Find where the given text appears and provide that cell's center as [x, y] coordinate. 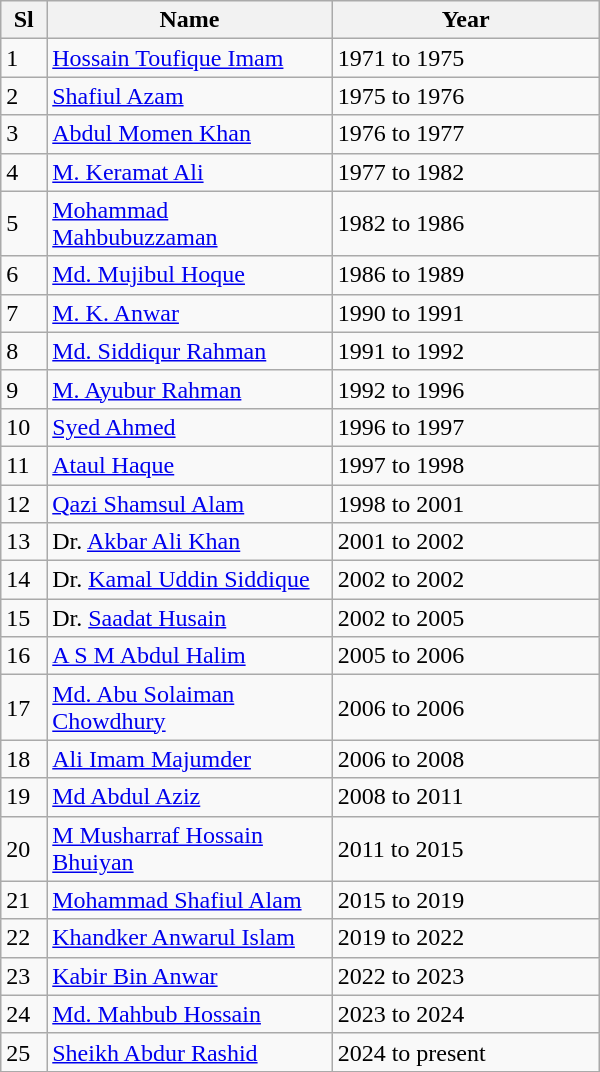
6 [24, 275]
1977 to 1982 [466, 172]
M. Ayubur Rahman [190, 389]
Qazi Shamsul Alam [190, 503]
Dr. Akbar Ali Khan [190, 542]
Ali Imam Majumder [190, 759]
4 [24, 172]
2011 to 2015 [466, 848]
10 [24, 427]
2019 to 2022 [466, 938]
1998 to 2001 [466, 503]
1997 to 1998 [466, 465]
Md. Abu Solaiman Chowdhury [190, 708]
11 [24, 465]
22 [24, 938]
19 [24, 797]
Ataul Haque [190, 465]
2008 to 2011 [466, 797]
Md. Siddiqur Rahman [190, 351]
7 [24, 313]
23 [24, 976]
Mohammad Shafiul Alam [190, 900]
Hossain Toufique Imam [190, 58]
2006 to 2008 [466, 759]
14 [24, 580]
1 [24, 58]
2006 to 2006 [466, 708]
Sl [24, 20]
8 [24, 351]
2022 to 2023 [466, 976]
1996 to 1997 [466, 427]
Md Abdul Aziz [190, 797]
2001 to 2002 [466, 542]
M. K. Anwar [190, 313]
Khandker Anwarul Islam [190, 938]
2005 to 2006 [466, 656]
1971 to 1975 [466, 58]
Md. Mahbub Hossain [190, 1014]
9 [24, 389]
17 [24, 708]
13 [24, 542]
M. Keramat Ali [190, 172]
2002 to 2002 [466, 580]
3 [24, 134]
20 [24, 848]
16 [24, 656]
2023 to 2024 [466, 1014]
1986 to 1989 [466, 275]
18 [24, 759]
Kabir Bin Anwar [190, 976]
25 [24, 1052]
Abdul Momen Khan [190, 134]
2 [24, 96]
1990 to 1991 [466, 313]
15 [24, 618]
1975 to 1976 [466, 96]
Mohammad Mahbubuzzaman [190, 224]
2024 to present [466, 1052]
Dr. Saadat Husain [190, 618]
M Musharraf Hossain Bhuiyan [190, 848]
2015 to 2019 [466, 900]
1976 to 1977 [466, 134]
Year [466, 20]
Shafiul Azam [190, 96]
12 [24, 503]
Syed Ahmed [190, 427]
Sheikh Abdur Rashid [190, 1052]
24 [24, 1014]
5 [24, 224]
1982 to 1986 [466, 224]
Dr. Kamal Uddin Siddique [190, 580]
Name [190, 20]
2002 to 2005 [466, 618]
21 [24, 900]
1991 to 1992 [466, 351]
A S M Abdul Halim [190, 656]
1992 to 1996 [466, 389]
Md. Mujibul Hoque [190, 275]
